Determine the [x, y] coordinate at the center of the cell enclosing the given text.  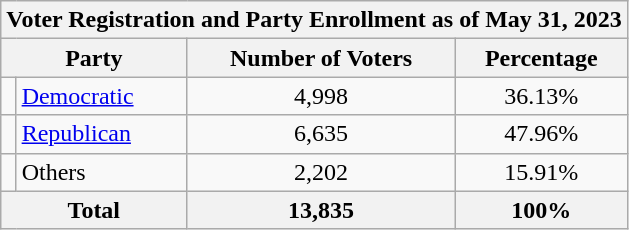
Percentage [541, 58]
100% [541, 210]
13,835 [321, 210]
Democratic [102, 96]
36.13% [541, 96]
6,635 [321, 134]
2,202 [321, 172]
47.96% [541, 134]
Republican [102, 134]
4,998 [321, 96]
Number of Voters [321, 58]
15.91% [541, 172]
Party [94, 58]
Others [102, 172]
Total [94, 210]
Voter Registration and Party Enrollment as of May 31, 2023 [314, 20]
